Determine the [X, Y] coordinate at the center of the cell enclosing the given text.  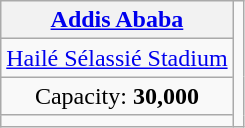
Capacity: 30,000 [117, 96]
Hailé Sélassié Stadium [117, 58]
Addis Ababa [117, 20]
